Locate the cell with the specified text and output its (x, y) center coordinate. 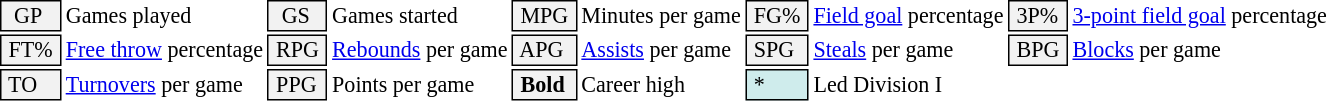
GS (298, 16)
Minutes per game (661, 16)
APG (544, 50)
* (777, 85)
BPG (1038, 50)
Points per game (420, 85)
FG% (777, 16)
TO (30, 85)
PPG (298, 85)
Led Division I (908, 85)
Career high (661, 85)
Rebounds per game (420, 50)
Bold (544, 85)
Games started (420, 16)
Field goal percentage (908, 16)
Assists per game (661, 50)
Turnovers per game (164, 85)
RPG (298, 50)
Free throw percentage (164, 50)
SPG (777, 50)
MPG (544, 16)
FT% (30, 50)
GP (30, 16)
Steals per game (908, 50)
Games played (164, 16)
3P% (1038, 16)
